Find where the given text appears and provide that cell's center as [X, Y] coordinate. 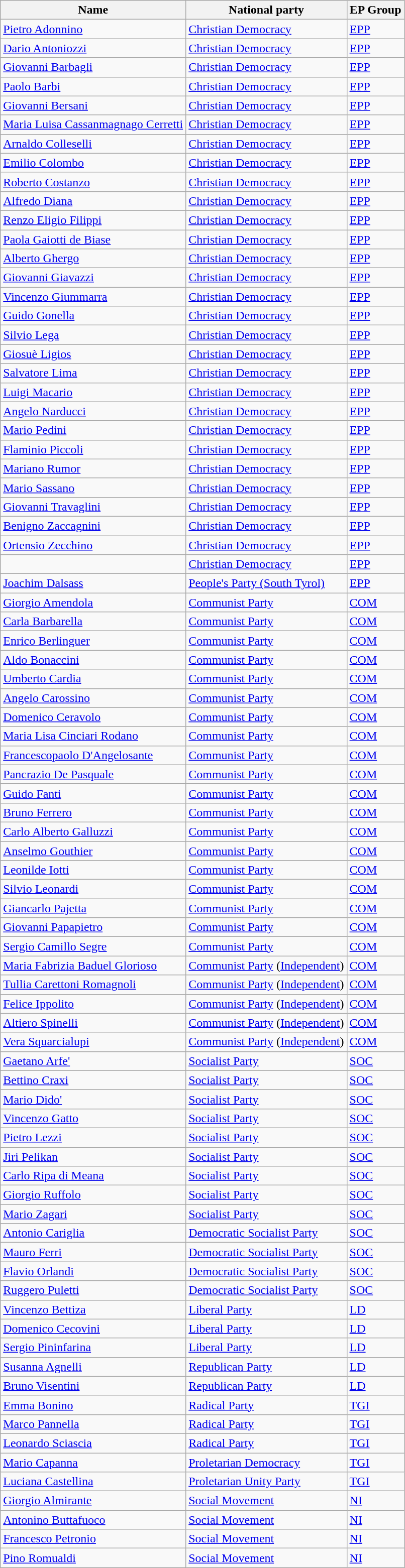
Alfredo Diana [93, 201]
Vera Squarcialupi [93, 1042]
Maria Fabrizia Baduel Glorioso [93, 966]
Salvatore Lima [93, 373]
Bruno Ferrero [93, 812]
Roberto Costanzo [93, 182]
EP Group [375, 10]
National party [266, 10]
Emma Bonino [93, 1405]
Silvio Lega [93, 335]
Emilio Colombo [93, 163]
Angelo Narducci [93, 411]
Vincenzo Giummarra [93, 297]
Guido Fanti [93, 793]
Mario Zagari [93, 1214]
Carlo Alberto Galluzzi [93, 831]
Benigno Zaccagnini [93, 526]
Renzo Eligio Filippi [93, 220]
Dario Antoniozzi [93, 48]
Pancrazio De Pasquale [93, 774]
Tullia Carettoni Romagnoli [93, 985]
Leonardo Sciascia [93, 1443]
Altiero Spinelli [93, 1023]
Giovanni Giavazzi [93, 278]
Mario Dido' [93, 1099]
Enrico Berlinguer [93, 641]
Joachim Dalsass [93, 583]
Giovanni Barbagli [93, 67]
Luciana Castellina [93, 1482]
Arnaldo Colleselli [93, 144]
Giorgio Ruffolo [93, 1195]
Aldo Bonaccini [93, 660]
Vincenzo Gatto [93, 1118]
Bettino Craxi [93, 1080]
Mauro Ferri [93, 1252]
Marco Pannella [93, 1424]
Antonino Buttafuoco [93, 1520]
Angelo Carossino [93, 698]
Mariano Rumor [93, 468]
Ruggero Puletti [93, 1290]
Giovanni Travaglini [93, 507]
Proletarian Unity Party [266, 1482]
Felice Ippolito [93, 1004]
Jiri Pelikan [93, 1156]
Mario Capanna [93, 1463]
Pietro Adonnino [93, 29]
Luigi Macario [93, 392]
Francescopaolo D'Angelosante [93, 755]
Gaetano Arfe' [93, 1061]
Giancarlo Pajetta [93, 908]
Guido Gonella [93, 316]
Flaminio Piccoli [93, 449]
Maria Luisa Cassanmagnago Cerretti [93, 125]
Giorgio Amendola [93, 602]
Silvio Leonardi [93, 889]
Mario Pedini [93, 430]
People's Party (South Tyrol) [266, 583]
Sergio Pininfarina [93, 1348]
Paola Gaiotti de Biase [93, 239]
Anselmo Gouthier [93, 851]
Susanna Agnelli [93, 1367]
Umberto Cardia [93, 679]
Paolo Barbi [93, 86]
Proletarian Democracy [266, 1463]
Flavio Orlandi [93, 1271]
Pino Romualdi [93, 1558]
Giovanni Papapietro [93, 927]
Leonilde Iotti [93, 870]
Antonio Cariglia [93, 1233]
Giovanni Bersani [93, 105]
Sergio Camillo Segre [93, 946]
Domenico Ceravolo [93, 717]
Ortensio Zecchino [93, 545]
Francesco Petronio [93, 1539]
Alberto Ghergo [93, 259]
Domenico Cecovini [93, 1329]
Bruno Visentini [93, 1386]
Giosuè Ligios [93, 354]
Carlo Ripa di Meana [93, 1176]
Pietro Lezzi [93, 1137]
Maria Lisa Cinciari Rodano [93, 736]
Vincenzo Bettiza [93, 1309]
Carla Barbarella [93, 622]
Name [93, 10]
Mario Sassano [93, 488]
Giorgio Almirante [93, 1501]
